Scan for the cell matching the given text and deliver its [X, Y] coordinate at center. 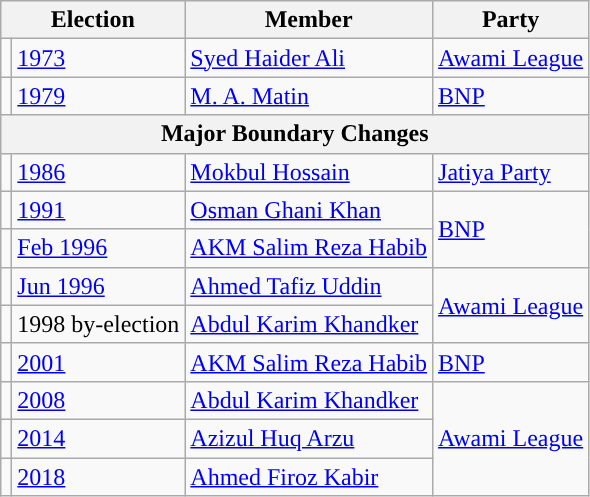
Jun 1996 [98, 286]
Azizul Huq Arzu [309, 438]
1998 by-election [98, 324]
1979 [98, 96]
Major Boundary Changes [295, 134]
Ahmed Tafiz Uddin [309, 286]
Syed Haider Ali [309, 58]
1973 [98, 58]
Osman Ghani Khan [309, 210]
2014 [98, 438]
Jatiya Party [511, 172]
Mokbul Hossain [309, 172]
M. A. Matin [309, 96]
2001 [98, 362]
Party [511, 20]
2018 [98, 477]
Ahmed Firoz Kabir [309, 477]
Feb 1996 [98, 248]
Member [309, 20]
2008 [98, 400]
1991 [98, 210]
Election [93, 20]
1986 [98, 172]
